Extract the (x, y) coordinate from the center of the cell holding the provided text.  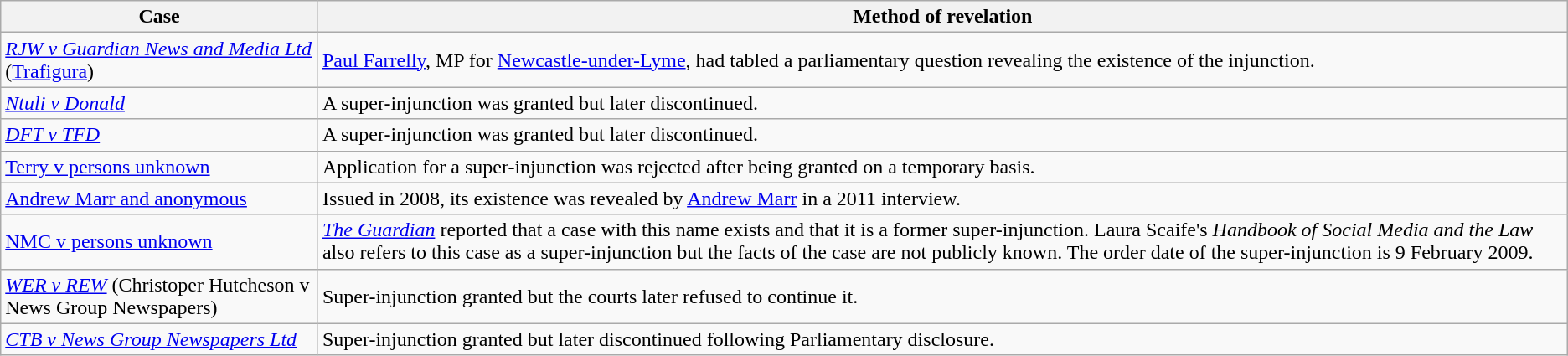
Andrew Marr and anonymous (159, 199)
NMC v persons unknown (159, 241)
Super-injunction granted but later discontinued following Parliamentary disclosure. (942, 339)
RJW v Guardian News and Media Ltd (Trafigura) (159, 60)
Ntuli v Donald (159, 103)
Paul Farrelly, MP for Newcastle-under-Lyme, had tabled a parliamentary question revealing the existence of the injunction. (942, 60)
Issued in 2008, its existence was revealed by Andrew Marr in a 2011 interview. (942, 199)
Super-injunction granted but the courts later refused to continue it. (942, 297)
WER v REW (Christoper Hutcheson v News Group Newspapers) (159, 297)
DFT v TFD (159, 135)
Method of revelation (942, 17)
Terry v persons unknown (159, 167)
CTB v News Group Newspapers Ltd (159, 339)
Case (159, 17)
Application for a super-injunction was rejected after being granted on a temporary basis. (942, 167)
